Scan for the cell matching the given text and deliver its [X, Y] coordinate at center. 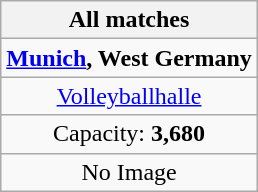
Capacity: 3,680 [130, 134]
Volleyballhalle [130, 96]
All matches [130, 20]
Munich, West Germany [130, 58]
No Image [130, 172]
